For the text-containing cell, return its midpoint in [x, y] coordinate format. 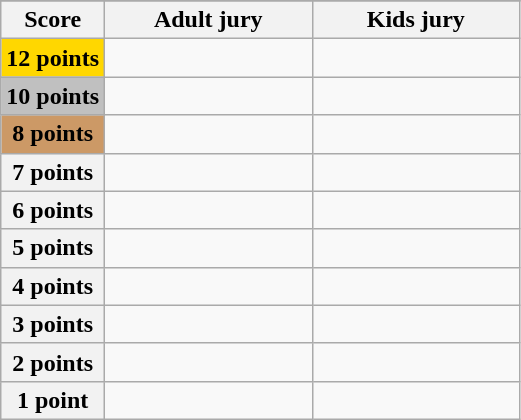
8 points [53, 134]
2 points [53, 362]
5 points [53, 248]
1 point [53, 400]
3 points [53, 324]
12 points [53, 58]
7 points [53, 172]
10 points [53, 96]
4 points [53, 286]
Adult jury [209, 20]
Kids jury [416, 20]
6 points [53, 210]
Score [53, 20]
